From the cell containing the given text, extract its center point as (X, Y) coordinate. 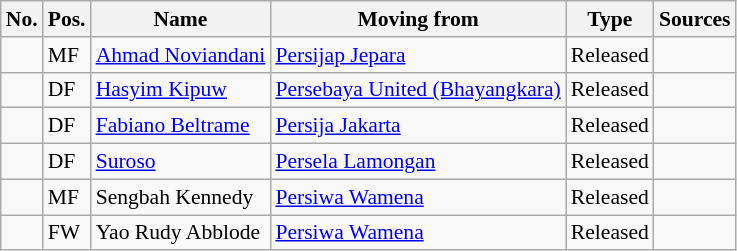
Fabiano Beltrame (181, 126)
Pos. (67, 19)
Persija Jakarta (418, 126)
Type (610, 19)
Persela Lamongan (418, 162)
Moving from (418, 19)
No. (22, 19)
Persebaya United (Bhayangkara) (418, 90)
Hasyim Kipuw (181, 90)
FW (67, 233)
Yao Rudy Abblode (181, 233)
Sources (695, 19)
Sengbah Kennedy (181, 197)
Name (181, 19)
Suroso (181, 162)
Ahmad Noviandani (181, 55)
Persijap Jepara (418, 55)
